Scan for the cell matching the given text and deliver its [x, y] coordinate at center. 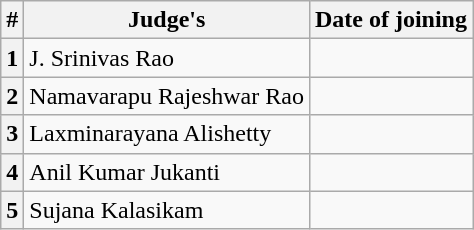
J. Srinivas Rao [167, 58]
Date of joining [390, 20]
# [12, 20]
Judge's [167, 20]
Anil Kumar Jukanti [167, 172]
2 [12, 96]
4 [12, 172]
1 [12, 58]
Namavarapu Rajeshwar Rao [167, 96]
Laxminarayana Alishetty [167, 134]
Sujana Kalasikam [167, 210]
3 [12, 134]
5 [12, 210]
